Find where the given text appears and provide that cell's center as [x, y] coordinate. 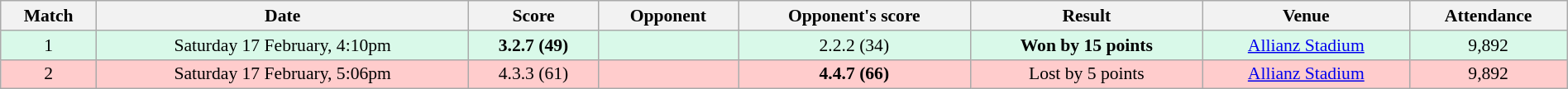
1 [49, 45]
Date [283, 16]
Lost by 5 points [1087, 74]
4.4.7 (66) [855, 74]
Saturday 17 February, 4:10pm [283, 45]
4.3.3 (61) [533, 74]
Result [1087, 16]
2 [49, 74]
Score [533, 16]
2.2.2 (34) [855, 45]
Match [49, 16]
Opponent's score [855, 16]
3.2.7 (49) [533, 45]
Attendance [1489, 16]
Venue [1307, 16]
Won by 15 points [1087, 45]
Opponent [668, 16]
Saturday 17 February, 5:06pm [283, 74]
